Determine the [X, Y] coordinate at the center of the cell enclosing the given text.  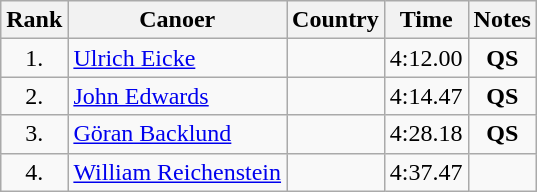
4:14.47 [426, 96]
2. [34, 96]
4:28.18 [426, 134]
John Edwards [178, 96]
Time [426, 20]
Notes [502, 20]
4:12.00 [426, 58]
William Reichenstein [178, 172]
Rank [34, 20]
Canoer [178, 20]
1. [34, 58]
4:37.47 [426, 172]
Ulrich Eicke [178, 58]
3. [34, 134]
Göran Backlund [178, 134]
Country [336, 20]
4. [34, 172]
